Identify which cell holds the provided text, then report its [x, y] central coordinate. 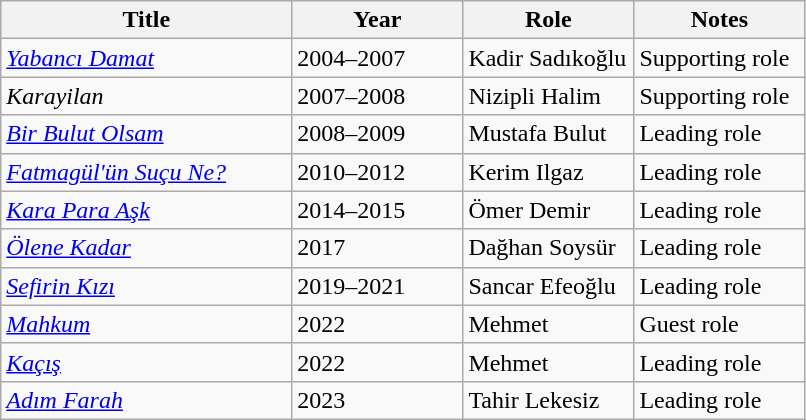
Kara Para Aşk [146, 210]
Title [146, 20]
2023 [378, 400]
Year [378, 20]
Tahir Lekesiz [548, 400]
Dağhan Soysür [548, 248]
Fatmagül'ün Suçu Ne? [146, 172]
2004–2007 [378, 58]
2014–2015 [378, 210]
Sancar Efeoğlu [548, 286]
Guest role [720, 324]
Yabancı Damat [146, 58]
2010–2012 [378, 172]
2017 [378, 248]
Mahkum [146, 324]
Bir Bulut Olsam [146, 134]
2019–2021 [378, 286]
Nizipli Halim [548, 96]
Ömer Demir [548, 210]
Ölene Kadar [146, 248]
Notes [720, 20]
2008–2009 [378, 134]
Adım Farah [146, 400]
Role [548, 20]
Mustafa Bulut [548, 134]
Kadir Sadıkoğlu [548, 58]
Karayilan [146, 96]
Kaçış [146, 362]
2007–2008 [378, 96]
Sefirin Kızı [146, 286]
Kerim Ilgaz [548, 172]
